Find where the given text appears and provide that cell's center as [x, y] coordinate. 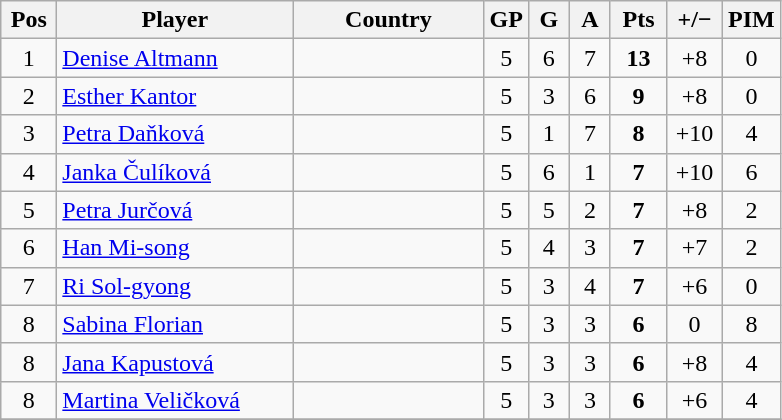
Jana Kapustová [175, 362]
+/− [695, 20]
Esther Kantor [175, 96]
Pos [29, 20]
Petra Jurčová [175, 210]
Pts [638, 20]
+7 [695, 248]
9 [638, 96]
A [590, 20]
Country [388, 20]
Sabina Florian [175, 324]
Janka Čulíková [175, 172]
GP [506, 20]
Han Mi-song [175, 248]
13 [638, 58]
G [548, 20]
Denise Altmann [175, 58]
Petra Daňková [175, 134]
PIM [752, 20]
Ri Sol-gyong [175, 286]
Martina Veličková [175, 400]
Player [175, 20]
